Return [x, y] of the center of cell containing provided text 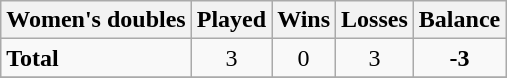
Losses [375, 20]
Women's doubles [96, 20]
Balance [459, 20]
Wins [304, 20]
0 [304, 58]
Played [231, 20]
Total [96, 58]
-3 [459, 58]
